Return the (x, y) coordinate for the center point of the cell that contains the specified text.  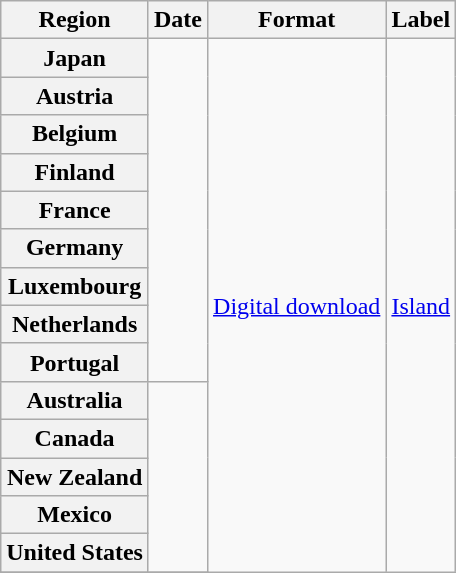
New Zealand (75, 477)
Finland (75, 172)
Japan (75, 58)
Mexico (75, 515)
Luxembourg (75, 286)
France (75, 210)
Island (421, 306)
Portugal (75, 362)
Australia (75, 400)
United States (75, 553)
Germany (75, 248)
Region (75, 20)
Format (297, 20)
Digital download (297, 306)
Netherlands (75, 324)
Label (421, 20)
Canada (75, 438)
Austria (75, 96)
Date (178, 20)
Belgium (75, 134)
